Find where the given text appears and provide that cell's center as [x, y] coordinate. 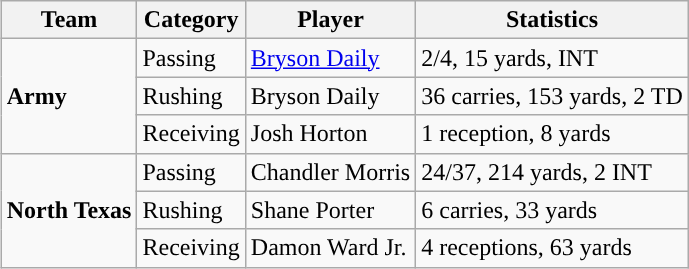
Team [69, 20]
4 receptions, 63 yards [552, 248]
24/37, 214 yards, 2 INT [552, 172]
North Texas [69, 210]
Chandler Morris [330, 172]
2/4, 15 yards, INT [552, 58]
Category [191, 20]
Damon Ward Jr. [330, 248]
Josh Horton [330, 134]
Army [69, 96]
Statistics [552, 20]
Player [330, 20]
Shane Porter [330, 210]
36 carries, 153 yards, 2 TD [552, 96]
6 carries, 33 yards [552, 210]
1 reception, 8 yards [552, 134]
